Pinpoint the cell where the given text exists, returning its (x, y) midpoint coordinate. 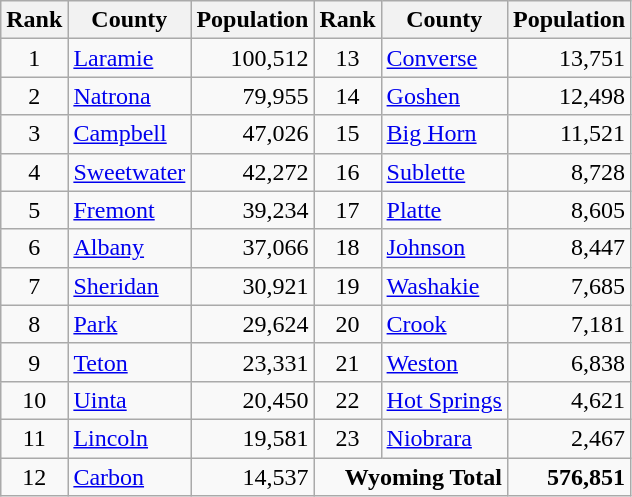
Park (130, 324)
Laramie (130, 58)
Weston (444, 362)
Hot Springs (444, 400)
3 (34, 134)
8,728 (568, 172)
22 (348, 400)
23 (348, 438)
17 (348, 210)
11,521 (568, 134)
Wyoming Total (411, 477)
42,272 (252, 172)
23,331 (252, 362)
11 (34, 438)
9 (34, 362)
20 (348, 324)
37,066 (252, 248)
15 (348, 134)
20,450 (252, 400)
Natrona (130, 96)
4,621 (568, 400)
30,921 (252, 286)
Niobrara (444, 438)
Uinta (130, 400)
Platte (444, 210)
13,751 (568, 58)
Albany (130, 248)
576,851 (568, 477)
Fremont (130, 210)
29,624 (252, 324)
2 (34, 96)
19 (348, 286)
Sweetwater (130, 172)
47,026 (252, 134)
8,447 (568, 248)
79,955 (252, 96)
Sublette (444, 172)
18 (348, 248)
8 (34, 324)
6,838 (568, 362)
Carbon (130, 477)
8,605 (568, 210)
39,234 (252, 210)
7 (34, 286)
Crook (444, 324)
Converse (444, 58)
1 (34, 58)
12 (34, 477)
Washakie (444, 286)
Teton (130, 362)
6 (34, 248)
100,512 (252, 58)
12,498 (568, 96)
5 (34, 210)
19,581 (252, 438)
7,685 (568, 286)
Goshen (444, 96)
4 (34, 172)
14,537 (252, 477)
16 (348, 172)
14 (348, 96)
2,467 (568, 438)
7,181 (568, 324)
Sheridan (130, 286)
10 (34, 400)
Lincoln (130, 438)
21 (348, 362)
Big Horn (444, 134)
Campbell (130, 134)
13 (348, 58)
Johnson (444, 248)
